Find where the given text appears and provide that cell's center as (x, y) coordinate. 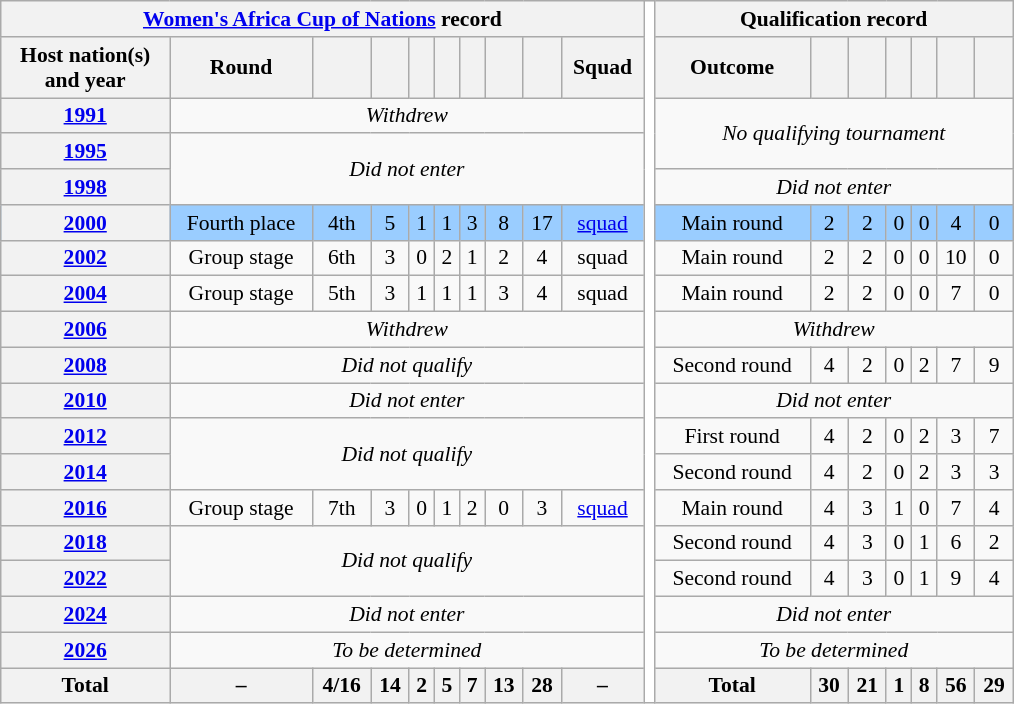
Qualification record (834, 19)
28 (542, 686)
1998 (86, 187)
4/16 (341, 686)
2026 (86, 650)
Squad (602, 68)
6th (341, 258)
21 (867, 686)
29 (994, 686)
Fourth place (242, 223)
2000 (86, 223)
2024 (86, 615)
7th (341, 508)
13 (504, 686)
No qualifying tournament (834, 134)
2008 (86, 365)
Outcome (732, 68)
Women's Africa Cup of Nations record (322, 19)
2004 (86, 294)
4th (341, 223)
5th (341, 294)
1995 (86, 152)
2022 (86, 579)
2012 (86, 437)
2006 (86, 330)
2002 (86, 258)
2010 (86, 401)
10 (956, 258)
56 (956, 686)
2016 (86, 508)
2018 (86, 543)
2014 (86, 472)
Round (242, 68)
1991 (86, 116)
30 (829, 686)
6 (956, 543)
17 (542, 223)
First round (732, 437)
14 (390, 686)
Host nation(s)and year (86, 68)
